Output the [X, Y] coordinate of the center of the cell containing the given text.  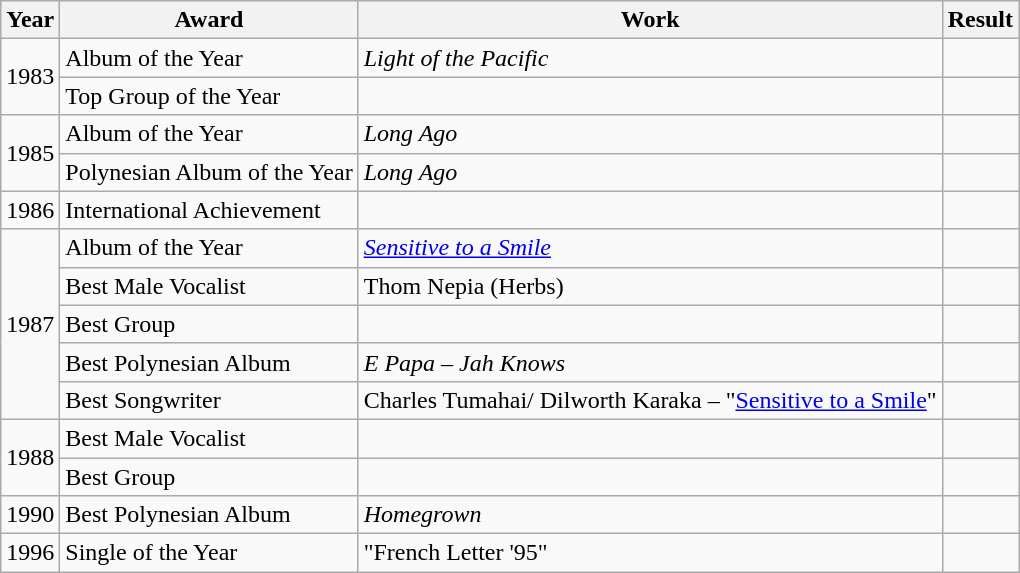
Charles Tumahai/ Dilworth Karaka – "Sensitive to a Smile" [650, 400]
1987 [30, 324]
1985 [30, 153]
Work [650, 20]
Polynesian Album of the Year [209, 172]
1990 [30, 515]
Year [30, 20]
1986 [30, 210]
Best Songwriter [209, 400]
1983 [30, 77]
Light of the Pacific [650, 58]
Single of the Year [209, 553]
1996 [30, 553]
Award [209, 20]
Result [980, 20]
1988 [30, 457]
Thom Nepia (Herbs) [650, 286]
Top Group of the Year [209, 96]
Homegrown [650, 515]
International Achievement [209, 210]
E Papa – Jah Knows [650, 362]
"French Letter '95" [650, 553]
Sensitive to a Smile [650, 248]
